Detect which cell encompasses the target text, then output its [x, y] center coordinate. 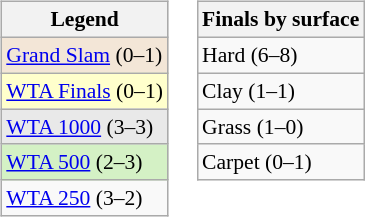
WTA Finals (0–1) [84, 91]
WTA 250 (3–2) [84, 198]
Finals by surface [280, 20]
Carpet (0–1) [280, 162]
Grand Slam (0–1) [84, 55]
WTA 500 (2–3) [84, 162]
Clay (1–1) [280, 91]
WTA 1000 (3–3) [84, 127]
Hard (6–8) [280, 55]
Legend [84, 20]
Grass (1–0) [280, 127]
